Extract the [x, y] coordinate from the center of the cell holding the provided text.  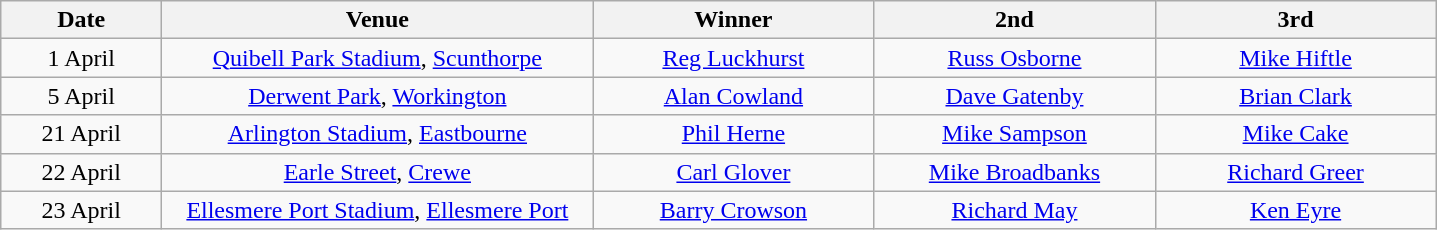
Arlington Stadium, Eastbourne [378, 134]
2nd [1014, 20]
5 April [82, 96]
Phil Herne [734, 134]
Quibell Park Stadium, Scunthorpe [378, 58]
Mike Sampson [1014, 134]
Date [82, 20]
1 April [82, 58]
21 April [82, 134]
22 April [82, 172]
Mike Broadbanks [1014, 172]
Richard May [1014, 210]
Dave Gatenby [1014, 96]
Alan Cowland [734, 96]
Mike Hiftle [1296, 58]
Ellesmere Port Stadium, Ellesmere Port [378, 210]
Venue [378, 20]
Richard Greer [1296, 172]
Ken Eyre [1296, 210]
23 April [82, 210]
Brian Clark [1296, 96]
Barry Crowson [734, 210]
Derwent Park, Workington [378, 96]
Mike Cake [1296, 134]
Russ Osborne [1014, 58]
Reg Luckhurst [734, 58]
Carl Glover [734, 172]
3rd [1296, 20]
Earle Street, Crewe [378, 172]
Winner [734, 20]
